Return (X, Y) of the center of cell containing provided text 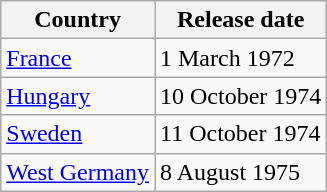
France (78, 58)
West Germany (78, 172)
8 August 1975 (240, 172)
Sweden (78, 134)
11 October 1974 (240, 134)
Country (78, 20)
Release date (240, 20)
10 October 1974 (240, 96)
1 March 1972 (240, 58)
Hungary (78, 96)
